From the cell containing the given text, extract its center point as [X, Y] coordinate. 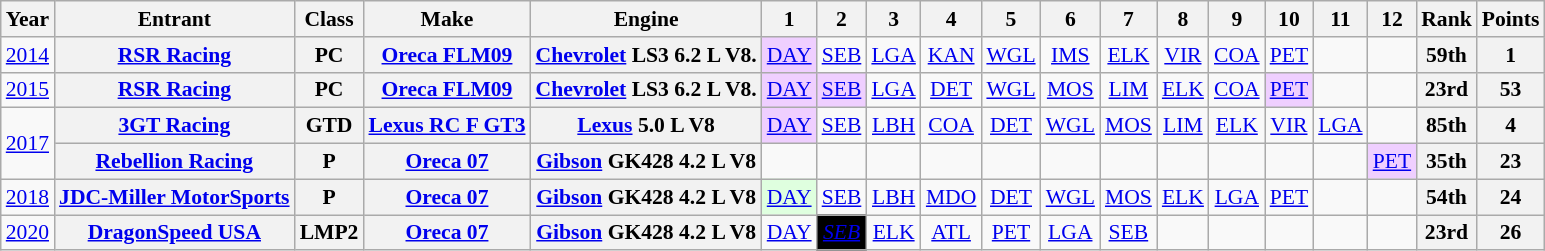
26 [1511, 233]
85th [1446, 126]
Entrant [174, 19]
ATL [952, 233]
DragonSpeed USA [174, 233]
5 [1010, 19]
Rebellion Racing [174, 162]
24 [1511, 197]
GTD [330, 126]
2015 [28, 90]
Year [28, 19]
35th [1446, 162]
IMS [1070, 55]
3 [893, 19]
2 [842, 19]
23 [1511, 162]
6 [1070, 19]
10 [1290, 19]
7 [1128, 19]
Make [446, 19]
MDO [952, 197]
2018 [28, 197]
9 [1237, 19]
2017 [28, 144]
Points [1511, 19]
Engine [646, 19]
KAN [952, 55]
JDC-Miller MotorSports [174, 197]
Lexus 5.0 L V8 [646, 126]
54th [1446, 197]
3GT Racing [174, 126]
11 [1340, 19]
8 [1183, 19]
53 [1511, 90]
2014 [28, 55]
Class [330, 19]
Lexus RC F GT3 [446, 126]
2020 [28, 233]
12 [1392, 19]
59th [1446, 55]
Rank [1446, 19]
LMP2 [330, 233]
